Locate the cell with the specified text and output its (X, Y) center coordinate. 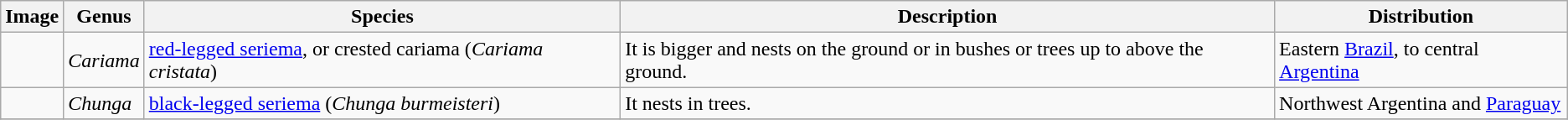
Cariama (104, 60)
It is bigger and nests on the ground or in bushes or trees up to above the ground. (948, 60)
Distribution (1421, 17)
black-legged seriema (Chunga burmeisteri) (382, 103)
Description (948, 17)
Eastern Brazil, to central Argentina (1421, 60)
Species (382, 17)
It nests in trees. (948, 103)
Northwest Argentina and Paraguay (1421, 103)
red-legged seriema, or crested cariama (Cariama cristata) (382, 60)
Genus (104, 17)
Chunga (104, 103)
Image (32, 17)
